Detect which cell encompasses the target text, then output its [X, Y] center coordinate. 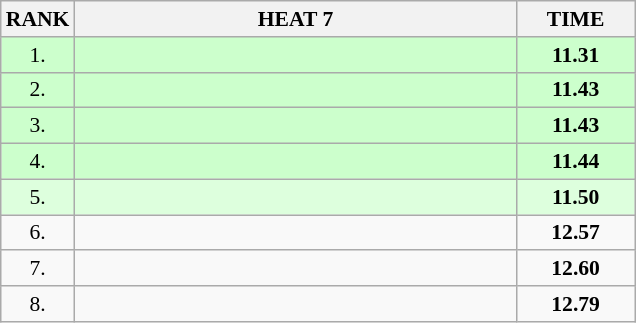
2. [38, 90]
5. [38, 197]
11.44 [576, 162]
1. [38, 55]
12.60 [576, 269]
11.31 [576, 55]
TIME [576, 19]
12.79 [576, 304]
8. [38, 304]
6. [38, 233]
RANK [38, 19]
HEAT 7 [295, 19]
11.50 [576, 197]
4. [38, 162]
7. [38, 269]
3. [38, 126]
12.57 [576, 233]
